Find where the given text appears and provide that cell's center as (X, Y) coordinate. 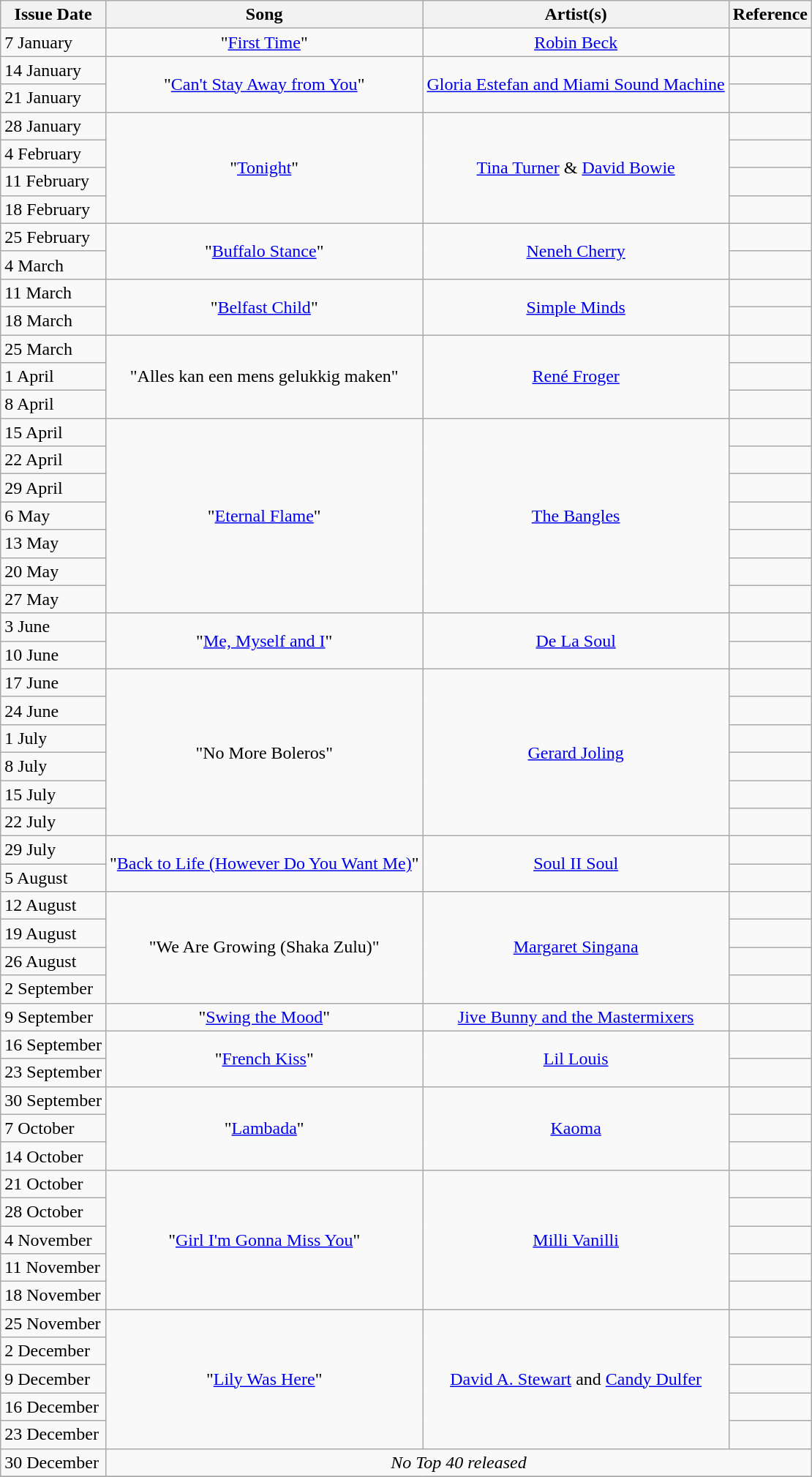
Robin Beck (576, 42)
"First Time" (264, 42)
21 January (53, 98)
De La Soul (576, 641)
"Buffalo Stance" (264, 251)
12 August (53, 906)
30 September (53, 1100)
Gerard Joling (576, 752)
30 December (53, 1462)
8 April (53, 405)
"Belfast Child" (264, 307)
"Eternal Flame" (264, 516)
11 November (53, 1268)
4 February (53, 154)
28 January (53, 126)
1 July (53, 738)
"Back to Life (However Do You Want Me)" (264, 864)
22 April (53, 460)
Song (264, 15)
Gloria Estefan and Miami Sound Machine (576, 84)
14 January (53, 70)
2 December (53, 1351)
25 February (53, 237)
20 May (53, 571)
2 September (53, 989)
23 December (53, 1435)
Jive Bunny and the Mastermixers (576, 1017)
1 April (53, 377)
"Me, Myself and I" (264, 641)
Reference (770, 15)
18 March (53, 320)
"Lily Was Here" (264, 1379)
28 October (53, 1211)
11 February (53, 181)
Milli Vanilli (576, 1239)
4 November (53, 1240)
Neneh Cherry (576, 251)
Artist(s) (576, 15)
15 July (53, 794)
"Can't Stay Away from You" (264, 84)
Soul II Soul (576, 864)
19 August (53, 933)
7 October (53, 1128)
Issue Date (53, 15)
16 December (53, 1407)
13 May (53, 544)
Simple Minds (576, 307)
24 June (53, 710)
18 November (53, 1296)
"Girl I'm Gonna Miss You" (264, 1239)
9 September (53, 1017)
21 October (53, 1184)
No Top 40 released (458, 1462)
11 March (53, 293)
"Swing the Mood" (264, 1017)
The Bangles (576, 516)
6 May (53, 516)
29 April (53, 488)
"We Are Growing (Shaka Zulu)" (264, 947)
25 November (53, 1323)
7 January (53, 42)
16 September (53, 1045)
Tina Turner & David Bowie (576, 168)
"Alles kan een mens gelukkig maken" (264, 377)
25 March (53, 349)
17 June (53, 683)
"No More Boleros" (264, 752)
23 September (53, 1072)
Margaret Singana (576, 947)
David A. Stewart and Candy Dulfer (576, 1379)
10 June (53, 655)
Lil Louis (576, 1059)
"French Kiss" (264, 1059)
15 April (53, 432)
"Lambada" (264, 1128)
27 May (53, 599)
Kaoma (576, 1128)
29 July (53, 850)
26 August (53, 961)
18 February (53, 209)
8 July (53, 766)
"Tonight" (264, 168)
3 June (53, 627)
5 August (53, 878)
22 July (53, 822)
René Froger (576, 377)
14 October (53, 1156)
9 December (53, 1379)
4 March (53, 265)
